Scan for the cell matching the given text and deliver its [x, y] coordinate at center. 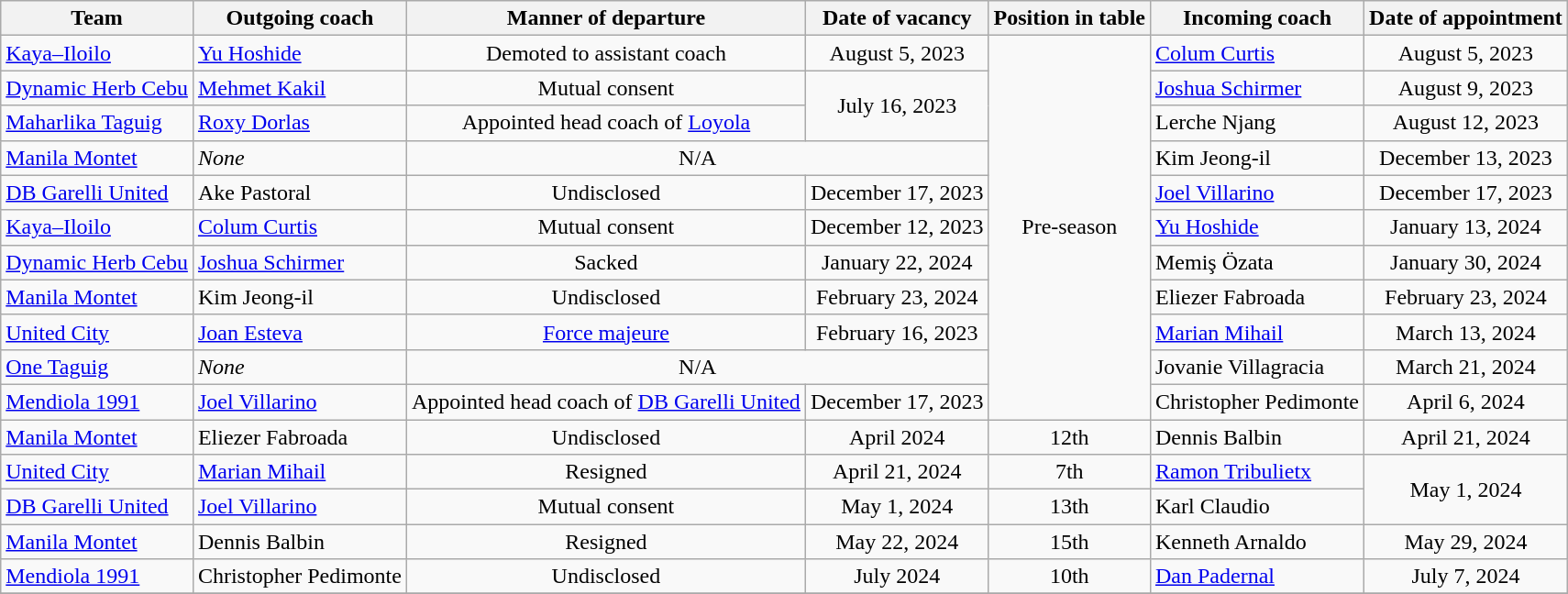
7th [1069, 472]
January 30, 2024 [1466, 262]
Kenneth Arnaldo [1256, 542]
Appointed head coach of DB Garelli United [605, 401]
Date of appointment [1466, 18]
Demoted to assistant coach [605, 53]
July 2024 [897, 577]
Sacked [605, 262]
Karl Claudio [1256, 507]
15th [1069, 542]
One Taguig [97, 367]
Ake Pastoral [299, 192]
Dan Padernal [1256, 577]
February 16, 2023 [897, 332]
March 13, 2024 [1466, 332]
April 2024 [897, 437]
July 7, 2024 [1466, 577]
January 22, 2024 [897, 262]
August 9, 2023 [1466, 88]
Mehmet Kakil [299, 88]
December 13, 2023 [1466, 158]
10th [1069, 577]
12th [1069, 437]
January 13, 2024 [1466, 227]
13th [1069, 507]
Appointed head coach of Loyola [605, 123]
Team [97, 18]
July 16, 2023 [897, 105]
March 21, 2024 [1466, 367]
Jovanie Villagracia [1256, 367]
Ramon Tribulietx [1256, 472]
Date of vacancy [897, 18]
Manner of departure [605, 18]
Pre-season [1069, 227]
May 22, 2024 [897, 542]
December 12, 2023 [897, 227]
Memiş Özata [1256, 262]
Incoming coach [1256, 18]
Outgoing coach [299, 18]
Force majeure [605, 332]
April 6, 2024 [1466, 401]
Roxy Dorlas [299, 123]
Maharlika Taguig [97, 123]
Lerche Njang [1256, 123]
May 29, 2024 [1466, 542]
Position in table [1069, 18]
August 12, 2023 [1466, 123]
Joan Esteva [299, 332]
